Find where the given text appears and provide that cell's center as (X, Y) coordinate. 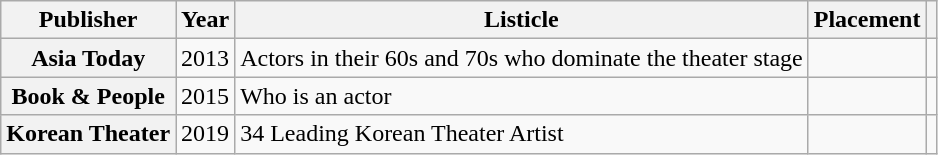
Listicle (522, 20)
Book & People (88, 96)
Asia Today (88, 58)
Korean Theater (88, 134)
2013 (206, 58)
2019 (206, 134)
Placement (867, 20)
Publisher (88, 20)
2015 (206, 96)
34 Leading Korean Theater Artist (522, 134)
Who is an actor (522, 96)
Actors in their 60s and 70s who dominate the theater stage (522, 58)
Year (206, 20)
